Search for the cell housing the specified text and yield its (x, y) center coordinate. 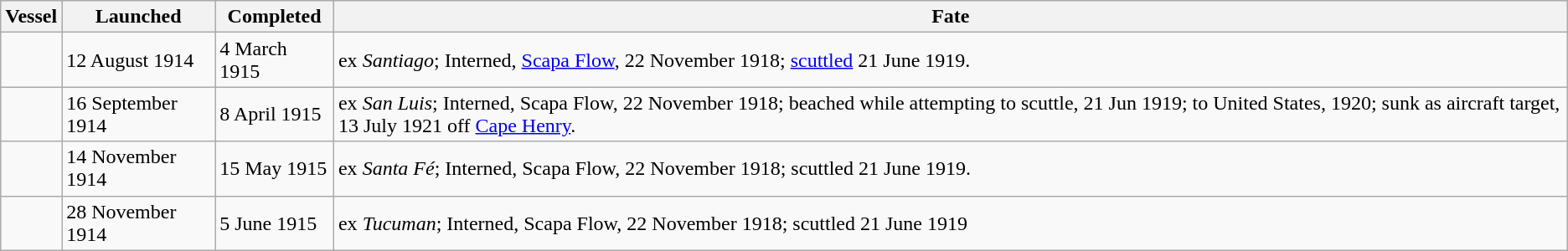
14 November 1914 (139, 169)
Fate (950, 17)
12 August 1914 (139, 60)
ex Tucuman; Interned, Scapa Flow, 22 November 1918; scuttled 21 June 1919 (950, 223)
4 March 1915 (275, 60)
ex Santa Fé; Interned, Scapa Flow, 22 November 1918; scuttled 21 June 1919. (950, 169)
15 May 1915 (275, 169)
ex Santiago; Interned, Scapa Flow, 22 November 1918; scuttled 21 June 1919. (950, 60)
Completed (275, 17)
28 November 1914 (139, 223)
Launched (139, 17)
8 April 1915 (275, 114)
16 September 1914 (139, 114)
Vessel (32, 17)
5 June 1915 (275, 223)
